Detect which cell encompasses the target text, then output its [x, y] center coordinate. 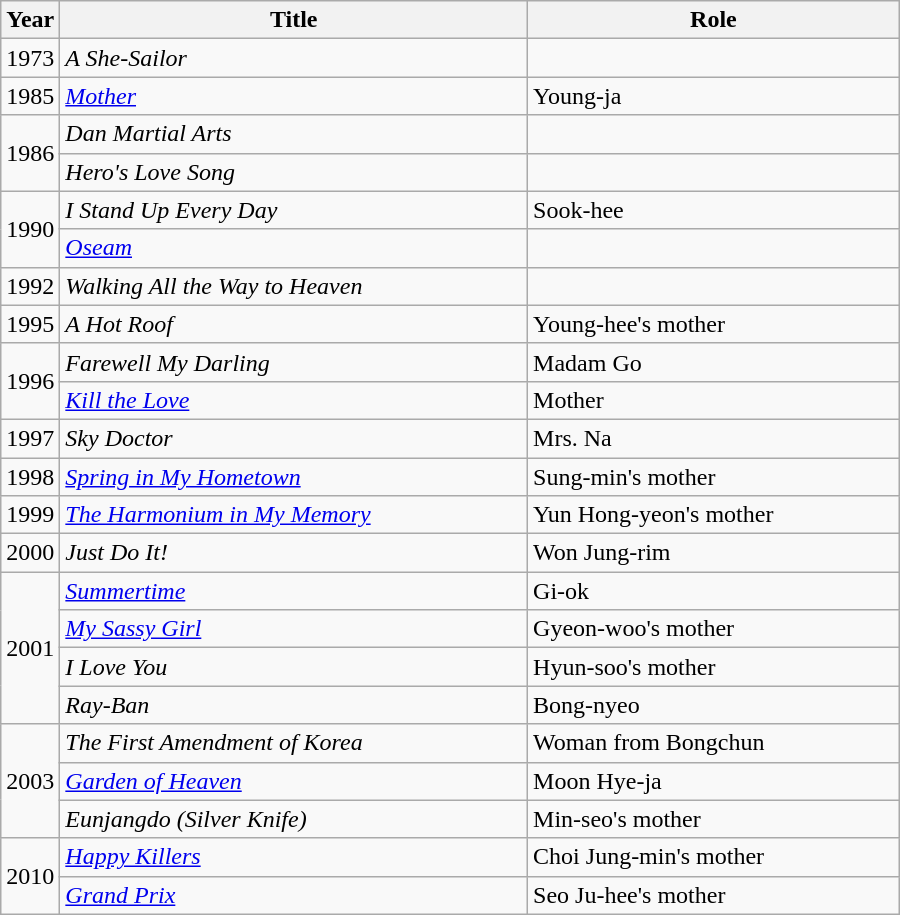
Dan Martial Arts [294, 134]
Gi-ok [714, 591]
1973 [30, 58]
1996 [30, 381]
Hero's Love Song [294, 172]
Ray-Ban [294, 705]
Mrs. Na [714, 438]
Year [30, 20]
2003 [30, 781]
Walking All the Way to Heaven [294, 286]
Young-ja [714, 96]
1990 [30, 229]
Won Jung-rim [714, 553]
Oseam [294, 248]
Hyun-soo's mother [714, 667]
Title [294, 20]
Seo Ju-hee's mother [714, 895]
1985 [30, 96]
Happy Killers [294, 857]
Kill the Love [294, 400]
Grand Prix [294, 895]
Gyeon-woo's mother [714, 629]
2000 [30, 553]
Madam Go [714, 362]
A Hot Roof [294, 324]
Just Do It! [294, 553]
Moon Hye-ja [714, 781]
Summertime [294, 591]
A She-Sailor [294, 58]
1999 [30, 515]
Role [714, 20]
Eunjangdo (Silver Knife) [294, 819]
Yun Hong-yeon's mother [714, 515]
Garden of Heaven [294, 781]
The First Amendment of Korea [294, 743]
Young-hee's mother [714, 324]
Spring in My Hometown [294, 477]
Choi Jung-min's mother [714, 857]
My Sassy Girl [294, 629]
I Stand Up Every Day [294, 210]
Farewell My Darling [294, 362]
1998 [30, 477]
Bong-nyeo [714, 705]
Min-seo's mother [714, 819]
Woman from Bongchun [714, 743]
2010 [30, 876]
1997 [30, 438]
I Love You [294, 667]
1995 [30, 324]
The Harmonium in My Memory [294, 515]
Sky Doctor [294, 438]
1992 [30, 286]
1986 [30, 153]
Sook-hee [714, 210]
2001 [30, 648]
Sung-min's mother [714, 477]
